Detect which cell encompasses the target text, then output its (X, Y) center coordinate. 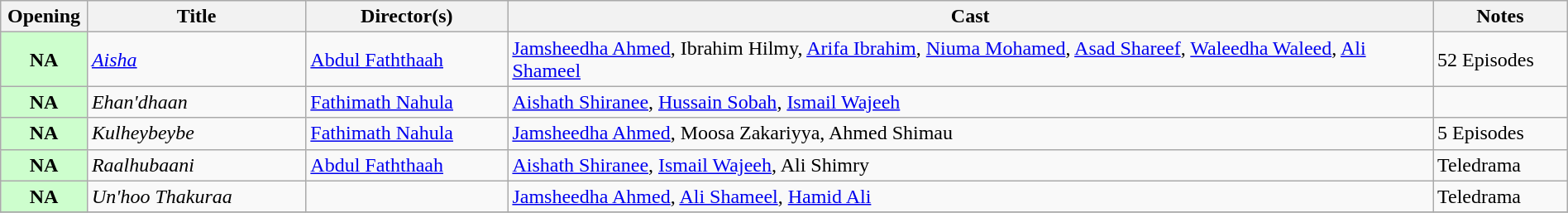
Ehan'dhaan (196, 102)
5 Episodes (1500, 133)
Jamsheedha Ahmed, Moosa Zakariyya, Ahmed Shimau (971, 133)
Director(s) (407, 17)
Kulheybeybe (196, 133)
Aisha (196, 60)
Jamsheedha Ahmed, Ali Shameel, Hamid Ali (971, 196)
Raalhubaani (196, 165)
Title (196, 17)
Notes (1500, 17)
Aishath Shiranee, Hussain Sobah, Ismail Wajeeh (971, 102)
Un'hoo Thakuraa (196, 196)
52 Episodes (1500, 60)
Aishath Shiranee, Ismail Wajeeh, Ali Shimry (971, 165)
Cast (971, 17)
Opening (45, 17)
Jamsheedha Ahmed, Ibrahim Hilmy, Arifa Ibrahim, Niuma Mohamed, Asad Shareef, Waleedha Waleed, Ali Shameel (971, 60)
